Capture the cell that displays the provided text and extract its [X, Y] central coordinate. 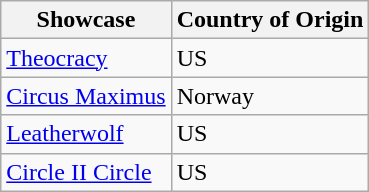
Circus Maximus [86, 96]
Country of Origin [270, 20]
Showcase [86, 20]
Leatherwolf [86, 134]
Circle II Circle [86, 172]
Norway [270, 96]
Theocracy [86, 58]
